Return [x, y] of the center of cell containing provided text 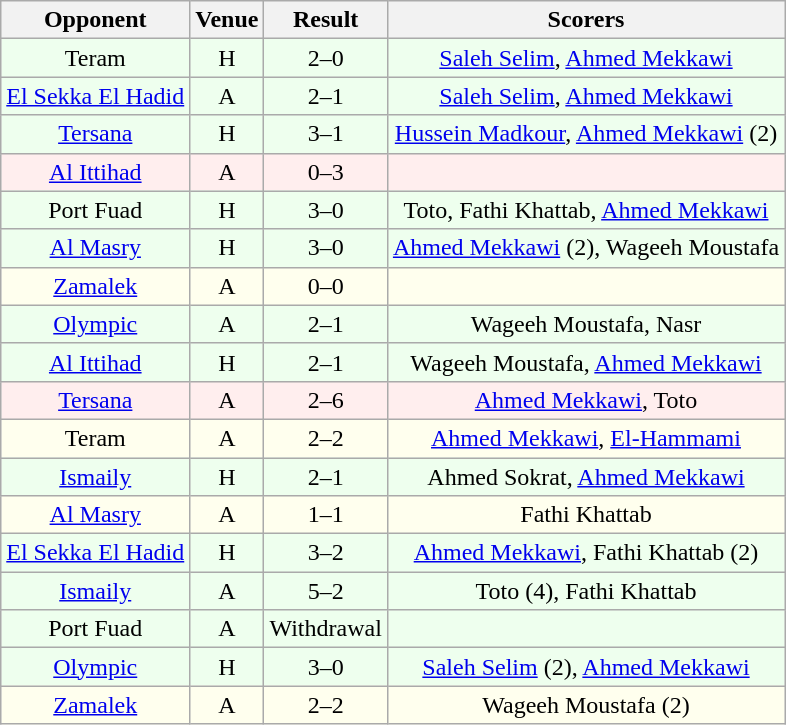
Hussein Madkour, Ahmed Mekkawi (2) [586, 134]
Ahmed Mekkawi (2), Wageeh Moustafa [586, 248]
Toto (4), Fathi Khattab [586, 591]
Ahmed Mekkawi, El-Hammami [586, 438]
0–0 [326, 286]
Wageeh Moustafa, Nasr [586, 324]
Ahmed Mekkawi, Fathi Khattab (2) [586, 553]
Withdrawal [326, 629]
5–2 [326, 591]
Ahmed Sokrat, Ahmed Mekkawi [586, 477]
Venue [227, 20]
3–1 [326, 134]
3–2 [326, 553]
Wageeh Moustafa, Ahmed Mekkawi [586, 362]
Fathi Khattab [586, 515]
Scorers [586, 20]
Toto, Fathi Khattab, Ahmed Mekkawi [586, 210]
Opponent [96, 20]
1–1 [326, 515]
2–0 [326, 58]
Wageeh Moustafa (2) [586, 705]
0–3 [326, 172]
2–6 [326, 400]
Ahmed Mekkawi, Toto [586, 400]
Saleh Selim (2), Ahmed Mekkawi [586, 667]
Result [326, 20]
